Search for the cell housing the specified text and yield its [x, y] center coordinate. 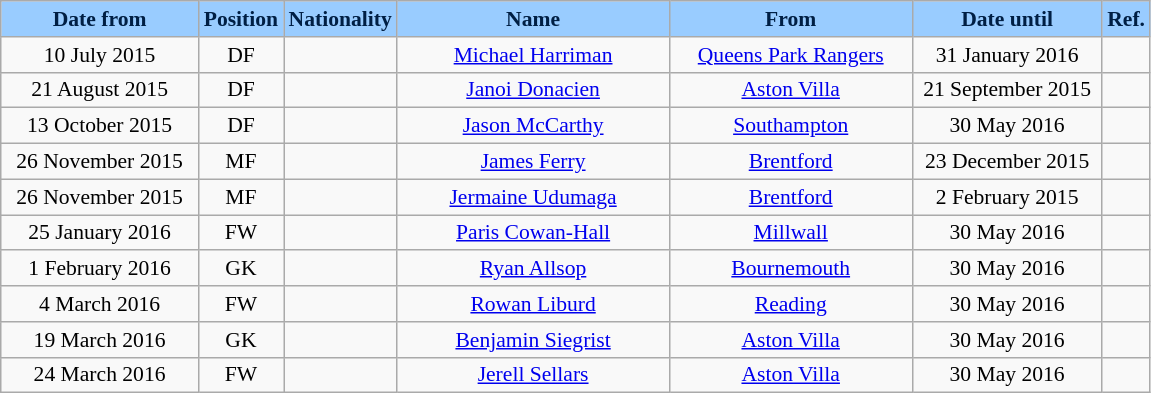
From [790, 19]
21 August 2015 [100, 90]
19 March 2016 [100, 340]
Reading [790, 304]
Jason McCarthy [534, 126]
Southampton [790, 126]
Millwall [790, 233]
21 September 2015 [1007, 90]
31 January 2016 [1007, 55]
Bournemouth [790, 269]
25 January 2016 [100, 233]
Paris Cowan-Hall [534, 233]
Date from [100, 19]
4 March 2016 [100, 304]
2 February 2015 [1007, 197]
10 July 2015 [100, 55]
Date until [1007, 19]
Ryan Allsop [534, 269]
Janoi Donacien [534, 90]
24 March 2016 [100, 375]
James Ferry [534, 162]
Rowan Liburd [534, 304]
13 October 2015 [100, 126]
1 February 2016 [100, 269]
Queens Park Rangers [790, 55]
Jermaine Udumaga [534, 197]
Position [240, 19]
Ref. [1126, 19]
23 December 2015 [1007, 162]
Name [534, 19]
Jerell Sellars [534, 375]
Benjamin Siegrist [534, 340]
Michael Harriman [534, 55]
Nationality [340, 19]
